Extract the (x, y) coordinate from the center of the cell holding the provided text.  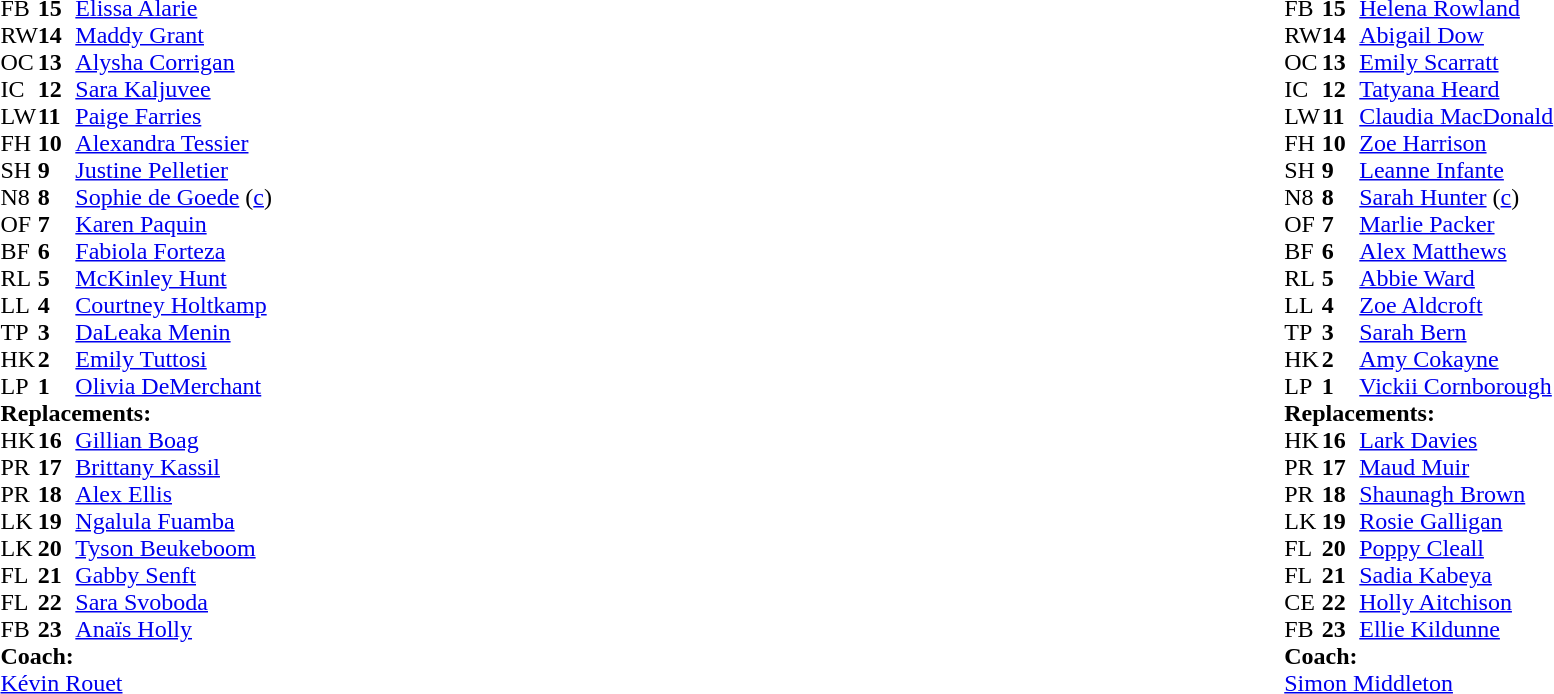
Lark Davies (1456, 440)
Alexandra Tessier (174, 144)
Alex Ellis (174, 494)
Brittany Kassil (174, 468)
Sara Svoboda (174, 602)
Courtney Holtkamp (174, 306)
Abigail Dow (1456, 36)
Gillian Boag (174, 440)
Maud Muir (1456, 468)
CE (1303, 602)
Sophie de Goede (c) (174, 198)
Poppy Cleall (1456, 548)
Alex Matthews (1456, 252)
Rosie Galligan (1456, 522)
Alysha Corrigan (174, 62)
Fabiola Forteza (174, 252)
Anaïs Holly (174, 630)
Sara Kaljuvee (174, 90)
Abbie Ward (1456, 278)
Marlie Packer (1456, 224)
DaLeaka Menin (174, 332)
Paige Farries (174, 116)
Vickii Cornborough (1456, 386)
Shaunagh Brown (1456, 494)
Holly Aitchison (1456, 602)
Olivia DeMerchant (174, 386)
Ngalula Fuamba (174, 522)
McKinley Hunt (174, 278)
Emily Tuttosi (174, 360)
Sadia Kabeya (1456, 576)
Justine Pelletier (174, 170)
Emily Scarratt (1456, 62)
Claudia MacDonald (1456, 116)
Karen Paquin (174, 224)
Tyson Beukeboom (174, 548)
Zoe Harrison (1456, 144)
Ellie Kildunne (1456, 630)
Gabby Senft (174, 576)
Amy Cokayne (1456, 360)
Maddy Grant (174, 36)
Leanne Infante (1456, 170)
Tatyana Heard (1456, 90)
Sarah Hunter (c) (1456, 198)
Zoe Aldcroft (1456, 306)
Sarah Bern (1456, 332)
